Locate the cell with the specified text and output its [X, Y] center coordinate. 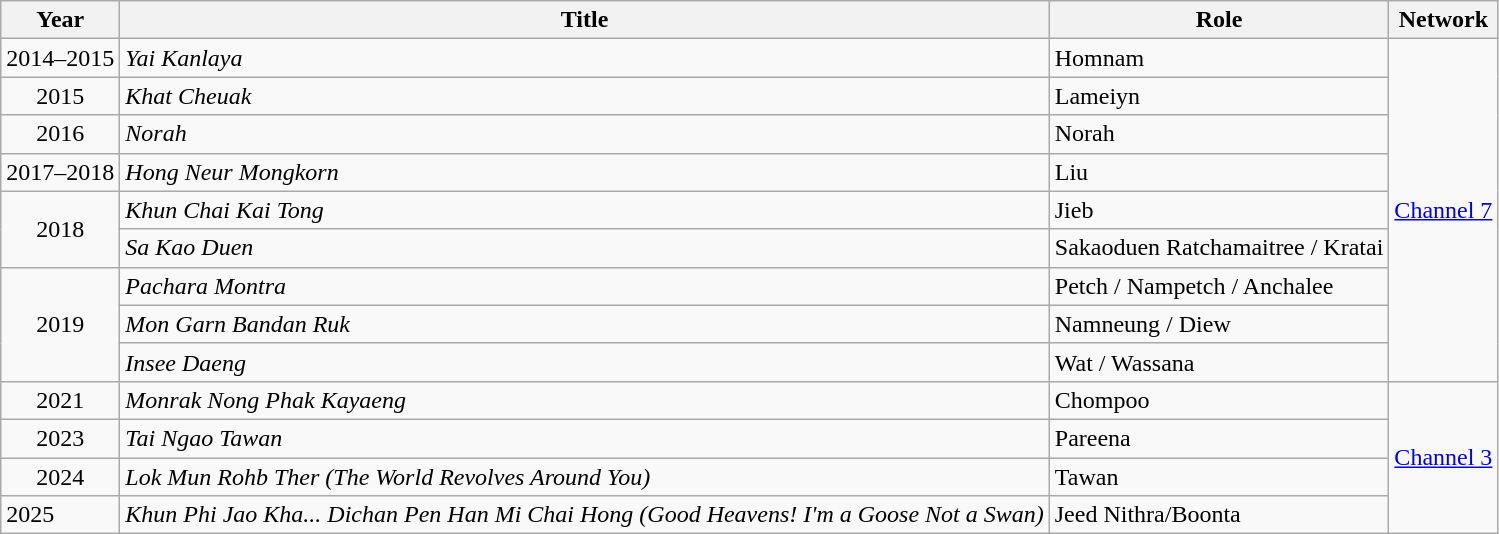
Year [60, 20]
2025 [60, 515]
Mon Garn Bandan Ruk [584, 324]
Khun Chai Kai Tong [584, 210]
Role [1219, 20]
2021 [60, 400]
Yai Kanlaya [584, 58]
2019 [60, 324]
2018 [60, 229]
2016 [60, 134]
Monrak Nong Phak Kayaeng [584, 400]
2017–2018 [60, 172]
Jeed Nithra/Boonta [1219, 515]
Lameiyn [1219, 96]
2023 [60, 438]
Khun Phi Jao Kha... Dichan Pen Han Mi Chai Hong (Good Heavens! I'm a Goose Not a Swan) [584, 515]
Chompoo [1219, 400]
Wat / Wassana [1219, 362]
Tai Ngao Tawan [584, 438]
Channel 7 [1444, 210]
Sa Kao Duen [584, 248]
Liu [1219, 172]
Network [1444, 20]
2024 [60, 477]
Channel 3 [1444, 457]
Tawan [1219, 477]
2015 [60, 96]
Khat Cheuak [584, 96]
Hong Neur Mongkorn [584, 172]
2014–2015 [60, 58]
Lok Mun Rohb Ther (The World Revolves Around You) [584, 477]
Insee Daeng [584, 362]
Namneung / Diew [1219, 324]
Pachara Montra [584, 286]
Sakaoduen Ratchamaitree / Kratai [1219, 248]
Jieb [1219, 210]
Pareena [1219, 438]
Petch / Nampetch / Anchalee [1219, 286]
Homnam [1219, 58]
Title [584, 20]
